Output the (x, y) coordinate of the center of the cell containing the given text.  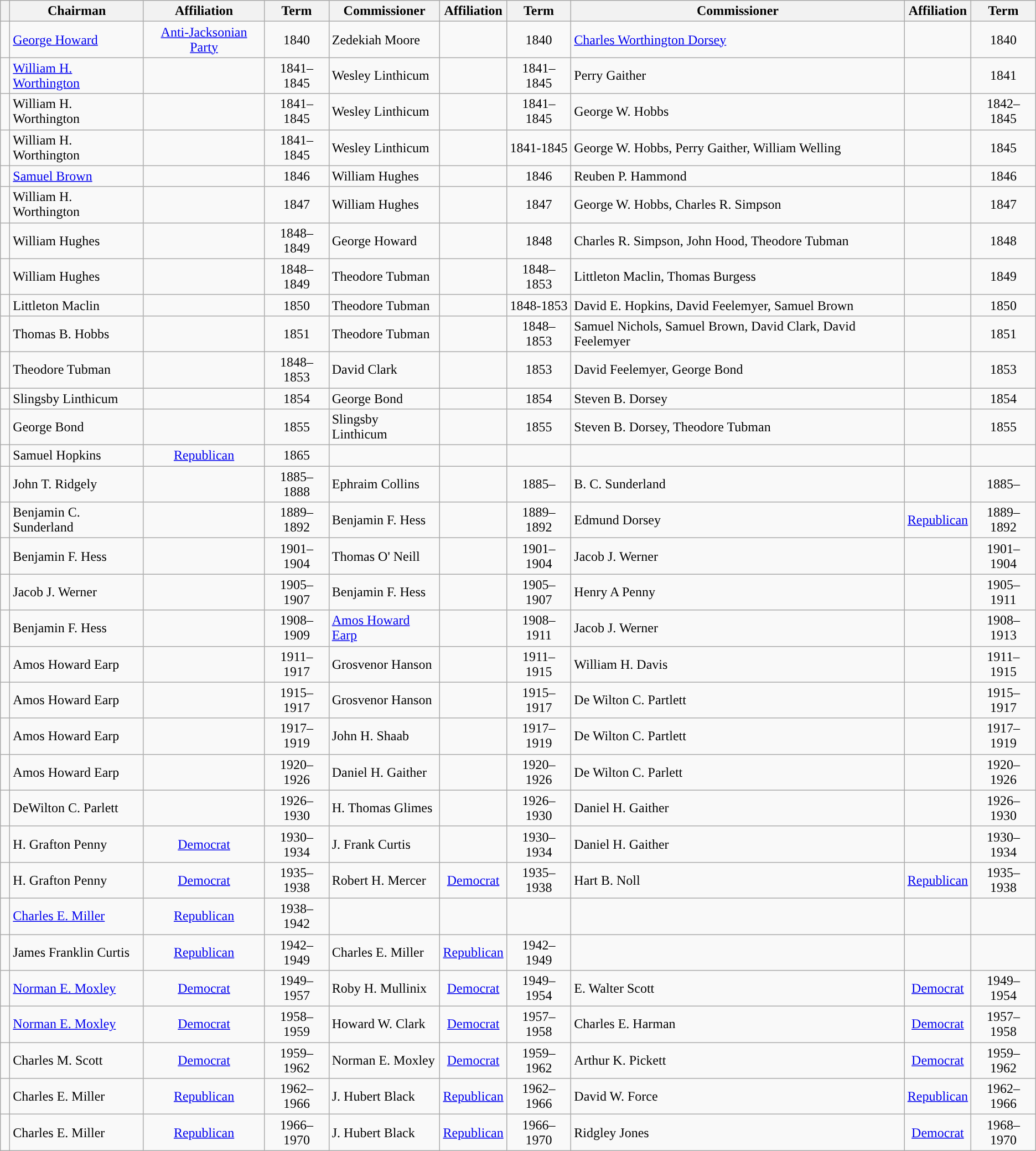
De Wilton C. Parlett (738, 772)
J. Frank Curtis (384, 844)
Littleton Maclin, Thomas Burgess (738, 277)
Henry A Penny (738, 592)
Reuben P. Hammond (738, 176)
E. Walter Scott (738, 989)
Steven B. Dorsey (738, 398)
Samuel Brown (77, 176)
1908–1911 (539, 628)
1908–1909 (297, 628)
1911–1917 (297, 664)
Benjamin C. Sunderland (77, 520)
Thomas O' Neill (384, 556)
Hart B. Noll (738, 880)
B. C. Sunderland (738, 484)
Howard W. Clark (384, 1024)
John H. Shaab (384, 736)
Charles R. Simpson, John Hood, Theodore Tubman (738, 240)
William H. Davis (738, 664)
Charles Worthington Dorsey (738, 40)
Littleton Maclin (77, 305)
Arthur K. Pickett (738, 1061)
1968–1970 (1004, 1133)
George W. Hobbs (738, 112)
1885–1888 (297, 484)
John T. Ridgely (77, 484)
1938–1942 (297, 916)
Charles M. Scott (77, 1061)
1908–1913 (1004, 628)
Charles E. Harman (738, 1024)
1865 (297, 456)
Zedekiah Moore (384, 40)
1849 (1004, 277)
Ridgley Jones (738, 1133)
David E. Hopkins, David Feelemyer, Samuel Brown (738, 305)
Samuel Nichols, Samuel Brown, David Clark, David Feelemyer (738, 333)
1842–1845 (1004, 112)
Steven B. Dorsey, Theodore Tubman (738, 427)
1949–1957 (297, 989)
1905–1911 (1004, 592)
Chairman (77, 11)
DeWilton C. Parlett (77, 808)
1841-1845 (539, 147)
Samuel Hopkins (77, 456)
George W. Hobbs, Perry Gaither, William Welling (738, 147)
Edmund Dorsey (738, 520)
David Clark (384, 370)
Ephraim Collins (384, 484)
1845 (1004, 147)
Thomas B. Hobbs (77, 333)
Anti-Jacksonian Party (204, 40)
David W. Force (738, 1096)
George W. Hobbs, Charles R. Simpson (738, 205)
Perry Gaither (738, 75)
1848-1853 (539, 305)
1958–1959 (297, 1024)
1841 (1004, 75)
David Feelemyer, George Bond (738, 370)
James Franklin Curtis (77, 952)
Robert H. Mercer (384, 880)
Roby H. Mullinix (384, 989)
H. Thomas Glimes (384, 808)
